Return the [X, Y] coordinate for the center point of the cell that contains the specified text.  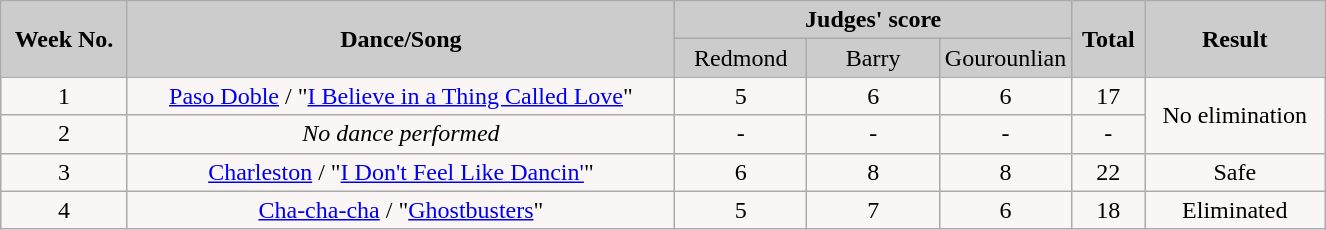
1 [64, 96]
No dance performed [400, 134]
Charleston / "I Don't Feel Like Dancin'" [400, 172]
No elimination [1235, 115]
Eliminated [1235, 210]
Paso Doble / "I Believe in a Thing Called Love" [400, 96]
22 [1108, 172]
Dance/Song [400, 39]
Cha-cha-cha / "Ghostbusters" [400, 210]
Barry [873, 58]
2 [64, 134]
Result [1235, 39]
18 [1108, 210]
Judges' score [874, 20]
Redmond [741, 58]
17 [1108, 96]
Total [1108, 39]
Safe [1235, 172]
7 [873, 210]
Gourounlian [1005, 58]
Week No. [64, 39]
3 [64, 172]
4 [64, 210]
